Return (X, Y) of the center of cell containing provided text 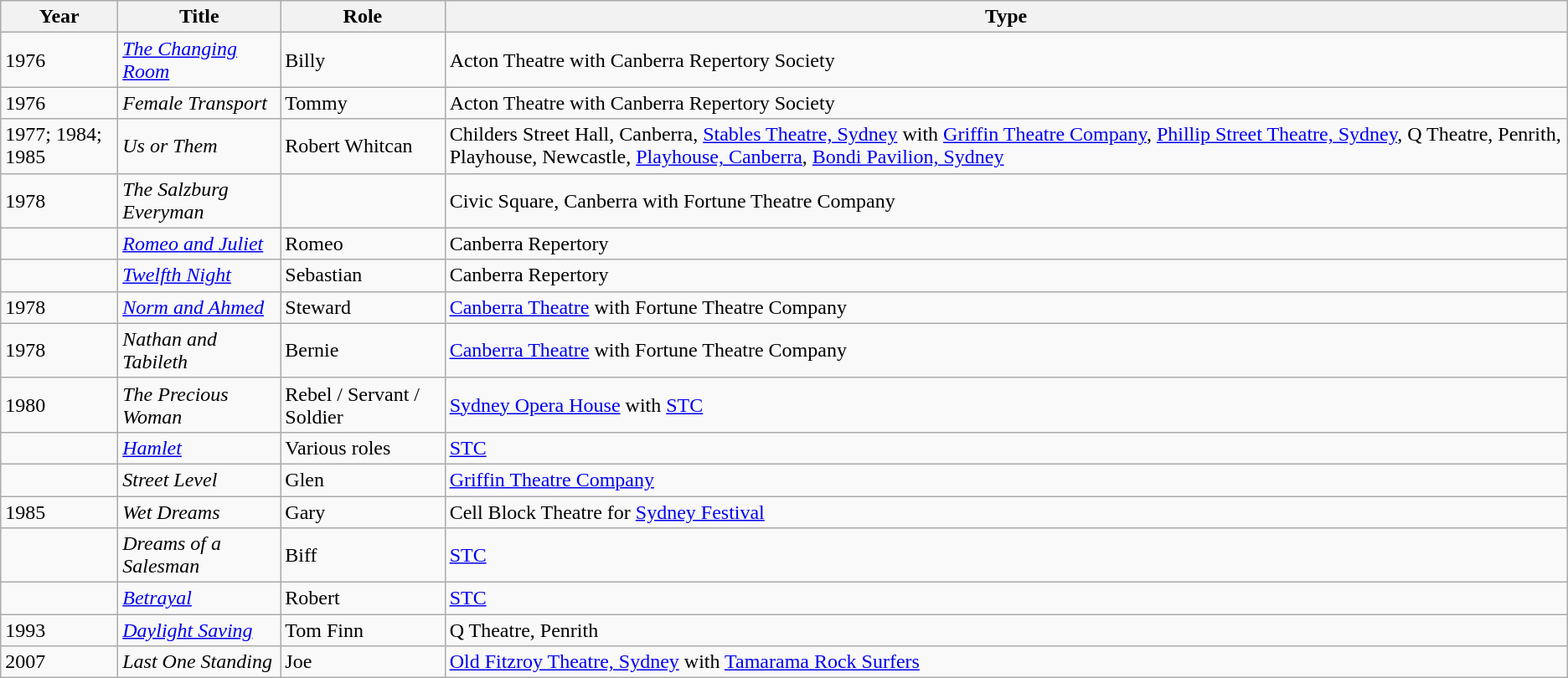
Robert Whitcan (363, 146)
The Precious Woman (199, 405)
The Changing Room (199, 60)
Romeo (363, 244)
Hamlet (199, 448)
Us or Them (199, 146)
Type (1006, 17)
Various roles (363, 448)
1977; 1984; 1985 (59, 146)
Year (59, 17)
Romeo and Juliet (199, 244)
Nathan and Tabileth (199, 350)
Norm and Ahmed (199, 307)
Rebel / Servant / Soldier (363, 405)
Role (363, 17)
Wet Dreams (199, 511)
Old Fitzroy Theatre, Sydney with Tamarama Rock Surfers (1006, 662)
Q Theatre, Penrith (1006, 630)
1985 (59, 511)
Female Transport (199, 103)
Tommy (363, 103)
Gary (363, 511)
Robert (363, 598)
Glen (363, 480)
Daylight Saving (199, 630)
1993 (59, 630)
Title (199, 17)
The Salzburg Everyman (199, 201)
Steward (363, 307)
Last One Standing (199, 662)
1980 (59, 405)
Sebastian (363, 275)
Twelfth Night (199, 275)
Betrayal (199, 598)
2007 (59, 662)
Tom Finn (363, 630)
Biff (363, 556)
Joe (363, 662)
Dreams of a Salesman (199, 556)
Street Level (199, 480)
Griffin Theatre Company (1006, 480)
Bernie (363, 350)
Civic Square, Canberra with Fortune Theatre Company (1006, 201)
Cell Block Theatre for Sydney Festival (1006, 511)
Billy (363, 60)
Sydney Opera House with STC (1006, 405)
